Scan for the cell matching the given text and deliver its (X, Y) coordinate at center. 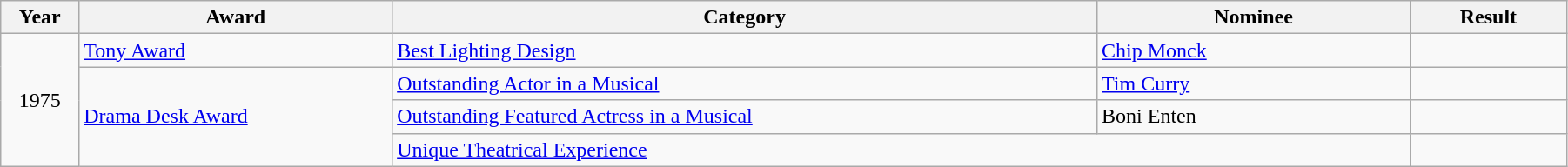
Outstanding Actor in a Musical (745, 83)
Chip Monck (1254, 50)
Best Lighting Design (745, 50)
Outstanding Featured Actress in a Musical (745, 117)
Year (40, 17)
Unique Theatrical Experience (901, 150)
Tim Curry (1254, 83)
1975 (40, 100)
Boni Enten (1254, 117)
Award (236, 17)
Result (1488, 17)
Nominee (1254, 17)
Drama Desk Award (236, 117)
Tony Award (236, 50)
Category (745, 17)
